Scan for the cell matching the given text and deliver its (X, Y) coordinate at center. 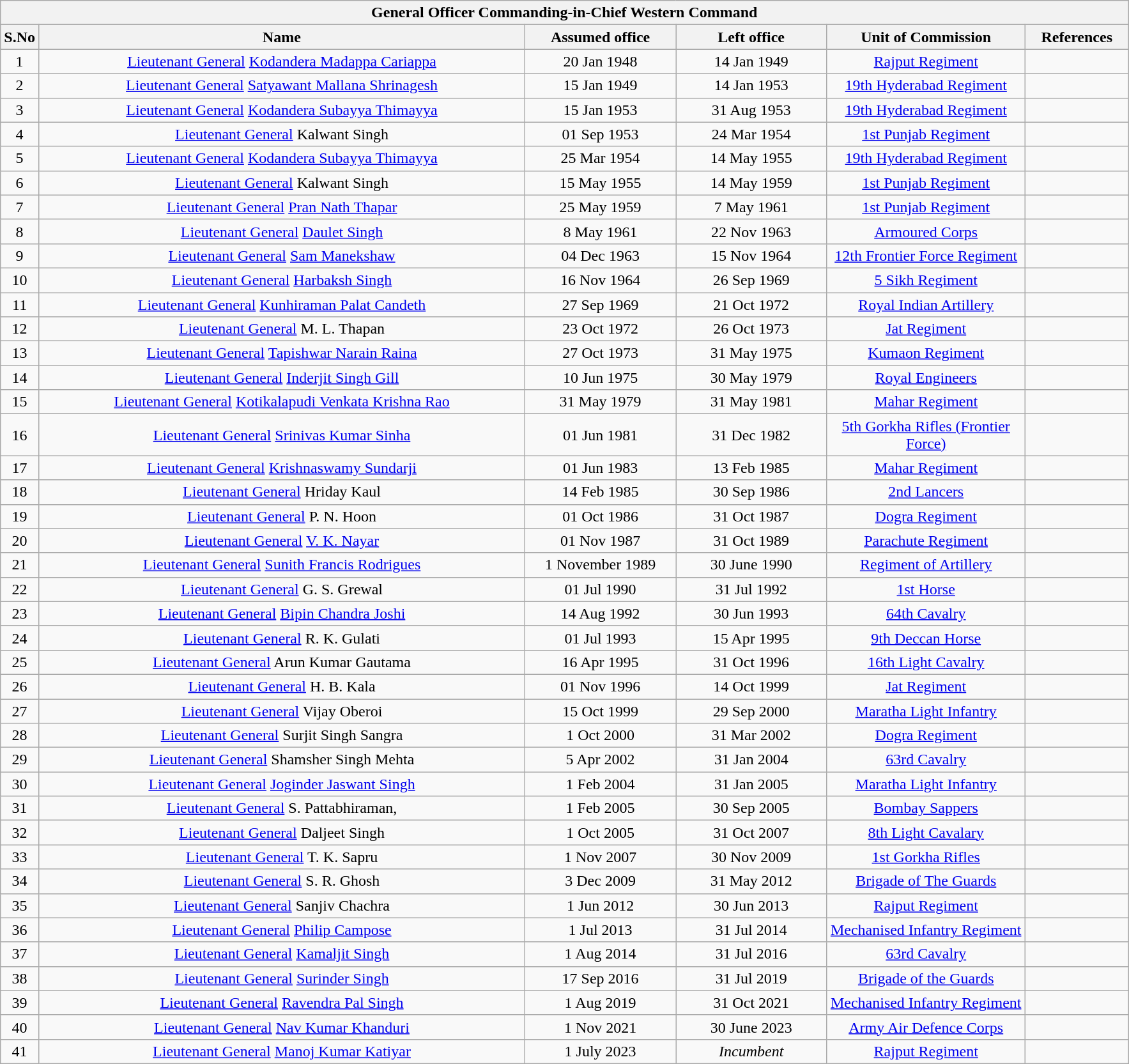
34 (20, 881)
5th Gorkha Rifles (Frontier Force) (926, 435)
S.No (20, 37)
Lieutenant General Bipin Chandra Joshi (281, 613)
Lieutenant General Pran Nath Thapar (281, 207)
33 (20, 857)
12th Frontier Force Regiment (926, 256)
29 Sep 2000 (751, 711)
Incumbent (751, 1051)
16 Apr 1995 (601, 662)
1 Oct 2005 (601, 833)
20 Jan 1948 (601, 61)
16 Nov 1964 (601, 280)
64th Cavalry (926, 613)
Lieutenant General Kotikalapudi Venkata Krishna Rao (281, 402)
30 Sep 1986 (751, 492)
31 Oct 2021 (751, 1003)
30 Nov 2009 (751, 857)
27 (20, 711)
41 (20, 1051)
Lieutenant General Kunhiraman Palat Candeth (281, 305)
36 (20, 930)
5 (20, 158)
15 (20, 402)
31 Jul 1992 (751, 589)
1 Jul 2013 (601, 930)
14 Jan 1949 (751, 61)
13 (20, 353)
9th Deccan Horse (926, 638)
31 Jan 2005 (751, 784)
29 (20, 760)
6 (20, 183)
27 Oct 1973 (601, 353)
Lieutenant General M. L. Thapan (281, 329)
26 Sep 1969 (751, 280)
Lieutenant General Ravendra Pal Singh (281, 1003)
2 (20, 86)
Assumed office (601, 37)
38 (20, 978)
15 May 1955 (601, 183)
2nd Lancers (926, 492)
40 (20, 1027)
Lieutenant General Daulet Singh (281, 231)
28 (20, 736)
22 (20, 589)
Lieutenant General Arun Kumar Gautama (281, 662)
Lieutenant General S. R. Ghosh (281, 881)
31 Oct 2007 (751, 833)
Lieutenant General R. K. Gulati (281, 638)
31 May 1979 (601, 402)
20 (20, 541)
14 Oct 1999 (751, 686)
25 (20, 662)
31 May 1975 (751, 353)
Bombay Sappers (926, 808)
Brigade of the Guards (926, 978)
31 Mar 2002 (751, 736)
General Officer Commanding-in-Chief Western Command (565, 13)
31 Dec 1982 (751, 435)
01 Nov 1996 (601, 686)
30 June 2023 (751, 1027)
01 Nov 1987 (601, 541)
1 November 1989 (601, 565)
39 (20, 1003)
Lieutenant General Srinivas Kumar Sinha (281, 435)
24 (20, 638)
15 Nov 1964 (751, 256)
32 (20, 833)
01 Jul 1990 (601, 589)
Lieutenant General Kamaljit Singh (281, 954)
3 (20, 110)
Name (281, 37)
22 Nov 1963 (751, 231)
25 May 1959 (601, 207)
Left office (751, 37)
17 Sep 2016 (601, 978)
10 (20, 280)
1 Nov 2021 (601, 1027)
01 Jun 1981 (601, 435)
Lieutenant General Harbaksh Singh (281, 280)
14 Aug 1992 (601, 613)
Lieutenant General Nav Kumar Khanduri (281, 1027)
26 (20, 686)
Lieutenant General P. N. Hoon (281, 516)
31 Jul 2019 (751, 978)
01 Jun 1983 (601, 468)
23 (20, 613)
8 (20, 231)
Lieutenant General H. B. Kala (281, 686)
19 (20, 516)
8th Light Cavalary (926, 833)
11 (20, 305)
1 Aug 2019 (601, 1003)
16th Light Cavalry (926, 662)
15 Apr 1995 (751, 638)
15 Jan 1953 (601, 110)
Lieutenant General Joginder Jaswant Singh (281, 784)
Lieutenant General Krishnaswamy Sundarji (281, 468)
35 (20, 906)
7 May 1961 (751, 207)
14 May 1955 (751, 158)
31 Oct 1996 (751, 662)
5 Sikh Regiment (926, 280)
31 (20, 808)
Lieutenant General G. S. Grewal (281, 589)
Kumaon Regiment (926, 353)
01 Sep 1953 (601, 134)
15 Jan 1949 (601, 86)
Lieutenant General Daljeet Singh (281, 833)
31 Jul 2014 (751, 930)
Lieutenant General Kodandera Madappa Cariappa (281, 61)
Brigade of The Guards (926, 881)
Armoured Corps (926, 231)
18 (20, 492)
Royal Indian Artillery (926, 305)
8 May 1961 (601, 231)
31 May 1981 (751, 402)
3 Dec 2009 (601, 881)
31 Aug 1953 (751, 110)
16 (20, 435)
1 July 2023 (601, 1051)
Lieutenant General Sam Manekshaw (281, 256)
1 Oct 2000 (601, 736)
30 Jun 1993 (751, 613)
31 Jan 2004 (751, 760)
Lieutenant General V. K. Nayar (281, 541)
31 Jul 2016 (751, 954)
1st Horse (926, 589)
Army Air Defence Corps (926, 1027)
1 Aug 2014 (601, 954)
01 Jul 1993 (601, 638)
Lieutenant General Philip Campose (281, 930)
14 Feb 1985 (601, 492)
21 (20, 565)
9 (20, 256)
1 Jun 2012 (601, 906)
13 Feb 1985 (751, 468)
14 May 1959 (751, 183)
Unit of Commission (926, 37)
31 May 2012 (751, 881)
Lieutenant General Hriday Kaul (281, 492)
Lieutenant General S. Pattabhiraman, (281, 808)
1 (20, 61)
25 Mar 1954 (601, 158)
Lieutenant General Surinder Singh (281, 978)
10 Jun 1975 (601, 378)
Lieutenant General Manoj Kumar Katiyar (281, 1051)
Lieutenant General T. K. Sapru (281, 857)
01 Oct 1986 (601, 516)
Lieutenant General Satyawant Mallana Shrinagesh (281, 86)
21 Oct 1972 (751, 305)
30 June 1990 (751, 565)
1 Feb 2004 (601, 784)
Lieutenant General Surjit Singh Sangra (281, 736)
30 May 1979 (751, 378)
4 (20, 134)
Lieutenant General Inderjit Singh Gill (281, 378)
Lieutenant General Sanjiv Chachra (281, 906)
30 (20, 784)
1st Gorkha Rifles (926, 857)
24 Mar 1954 (751, 134)
1 Nov 2007 (601, 857)
14 (20, 378)
30 Sep 2005 (751, 808)
Royal Engineers (926, 378)
37 (20, 954)
15 Oct 1999 (601, 711)
Lieutenant General Shamsher Singh Mehta (281, 760)
Lieutenant General Tapishwar Narain Raina (281, 353)
30 Jun 2013 (751, 906)
Parachute Regiment (926, 541)
Regiment of Artillery (926, 565)
12 (20, 329)
23 Oct 1972 (601, 329)
7 (20, 207)
References (1077, 37)
26 Oct 1973 (751, 329)
Lieutenant General Sunith Francis Rodrigues (281, 565)
Lieutenant General Vijay Oberoi (281, 711)
17 (20, 468)
5 Apr 2002 (601, 760)
14 Jan 1953 (751, 86)
27 Sep 1969 (601, 305)
1 Feb 2005 (601, 808)
31 Oct 1987 (751, 516)
04 Dec 1963 (601, 256)
31 Oct 1989 (751, 541)
